Capture the cell that displays the provided text and extract its (x, y) central coordinate. 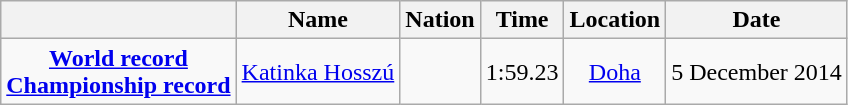
1:59.23 (522, 72)
Nation (440, 20)
Doha (615, 72)
5 December 2014 (757, 72)
Name (318, 20)
World recordChampionship record (118, 72)
Katinka Hosszú (318, 72)
Date (757, 20)
Location (615, 20)
Time (522, 20)
